Search for the cell housing the specified text and yield its (x, y) center coordinate. 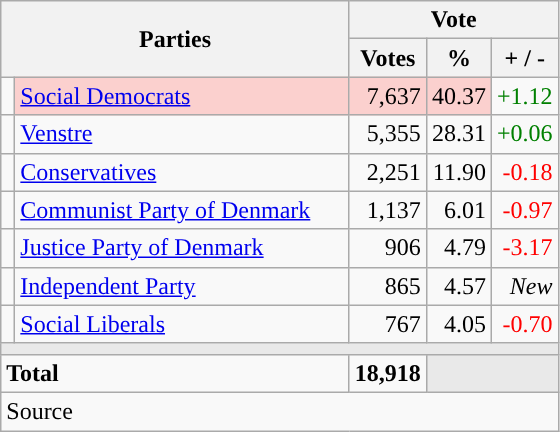
6.01 (458, 210)
Social Liberals (182, 324)
Votes (388, 58)
Parties (176, 39)
Venstre (182, 134)
18,918 (388, 373)
+1.12 (524, 96)
4.79 (458, 248)
865 (388, 286)
Conservatives (182, 172)
5,355 (388, 134)
Source (280, 411)
-3.17 (524, 248)
+0.06 (524, 134)
Justice Party of Denmark (182, 248)
11.90 (458, 172)
2,251 (388, 172)
7,637 (388, 96)
Vote (454, 20)
+ / - (524, 58)
-0.97 (524, 210)
40.37 (458, 96)
906 (388, 248)
Social Democrats (182, 96)
1,137 (388, 210)
4.57 (458, 286)
4.05 (458, 324)
-0.70 (524, 324)
Communist Party of Denmark (182, 210)
Total (176, 373)
New (524, 286)
Independent Party (182, 286)
-0.18 (524, 172)
28.31 (458, 134)
% (458, 58)
767 (388, 324)
